Output the (x, y) coordinate of the center of the cell containing the given text.  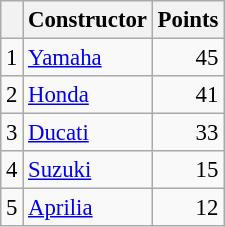
2 (12, 95)
Ducati (88, 133)
45 (188, 58)
15 (188, 170)
Suzuki (88, 170)
Points (188, 20)
5 (12, 208)
Honda (88, 95)
Yamaha (88, 58)
1 (12, 58)
4 (12, 170)
Aprilia (88, 208)
3 (12, 133)
12 (188, 208)
41 (188, 95)
Constructor (88, 20)
33 (188, 133)
